From the cell containing the given text, extract its center point as (x, y) coordinate. 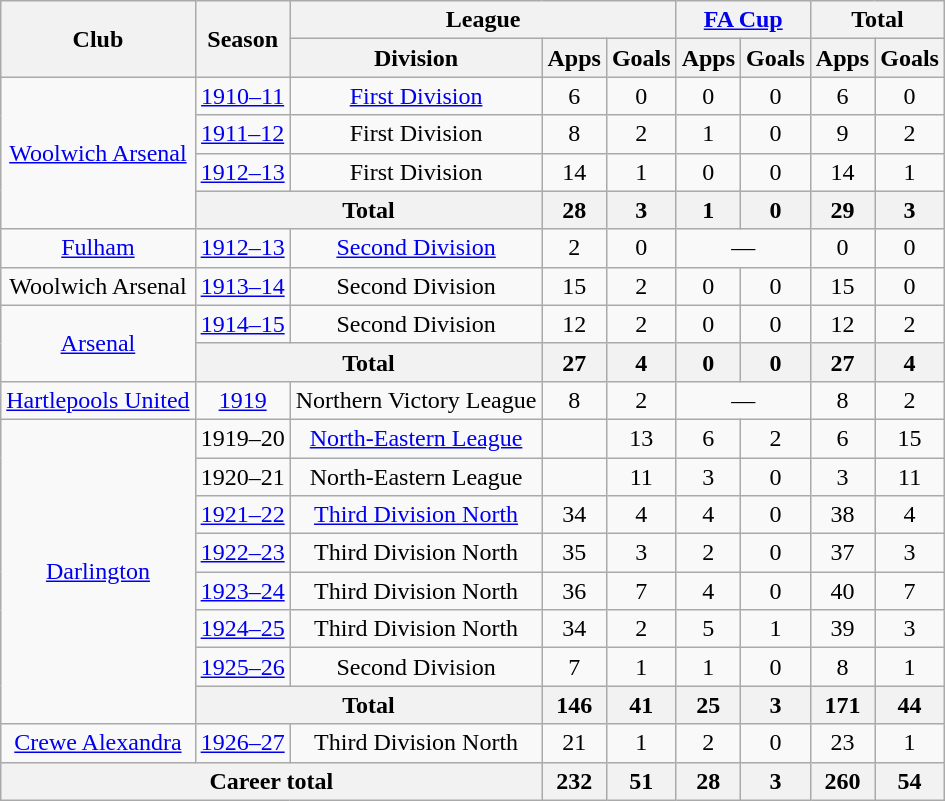
1913–14 (242, 286)
1911–12 (242, 134)
37 (842, 553)
Hartlepools United (98, 400)
39 (842, 629)
1923–24 (242, 591)
Crewe Alexandra (98, 743)
1922–23 (242, 553)
25 (708, 705)
54 (910, 781)
44 (910, 705)
41 (641, 705)
51 (641, 781)
Arsenal (98, 343)
FA Cup (743, 20)
9 (842, 134)
23 (842, 743)
36 (574, 591)
146 (574, 705)
1919 (242, 400)
1920–21 (242, 477)
1910–11 (242, 96)
5 (708, 629)
Division (416, 58)
232 (574, 781)
1921–22 (242, 515)
260 (842, 781)
35 (574, 553)
1914–15 (242, 324)
38 (842, 515)
Northern Victory League (416, 400)
21 (574, 743)
Season (242, 39)
Fulham (98, 248)
1924–25 (242, 629)
29 (842, 210)
13 (641, 438)
1925–26 (242, 667)
171 (842, 705)
Club (98, 39)
Darlington (98, 571)
40 (842, 591)
Career total (272, 781)
1919–20 (242, 438)
League (483, 20)
1926–27 (242, 743)
